Detect which cell encompasses the target text, then output its [x, y] center coordinate. 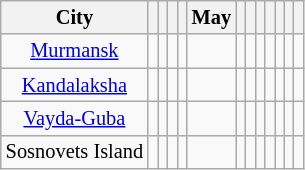
Kandalaksha [74, 85]
Murmansk [74, 51]
Vayda-Guba [74, 118]
May [212, 17]
City [74, 17]
Sosnovets Island [74, 152]
